Determine the [X, Y] coordinate at the center of the cell enclosing the given text.  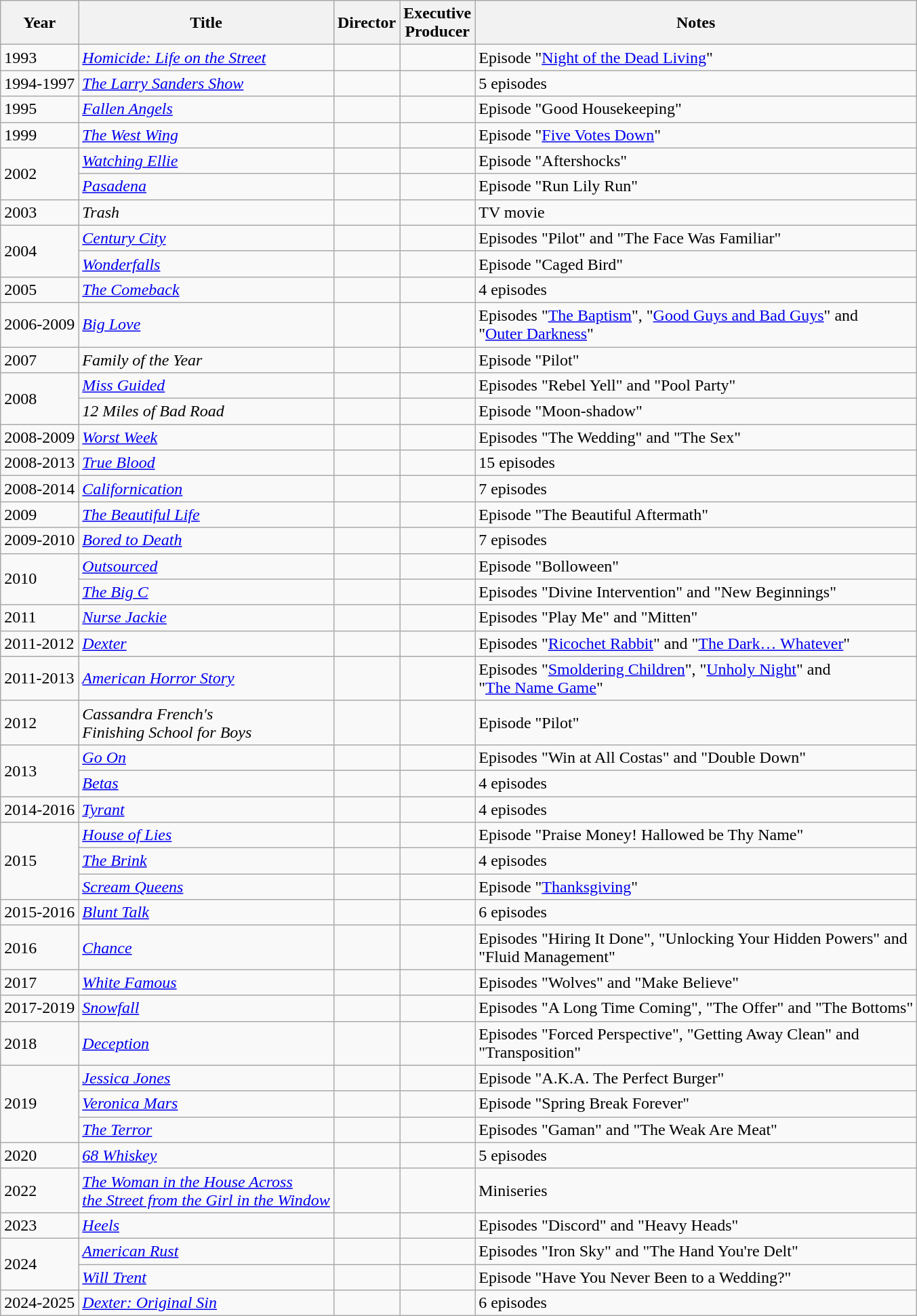
Wonderfalls [206, 264]
Episodes "Win at All Costas" and "Double Down" [696, 757]
Episodes "The Wedding" and "The Sex" [696, 437]
Episodes "Pilot" and "The Face Was Familiar" [696, 238]
White Famous [206, 982]
2017 [39, 982]
Heels [206, 1225]
The West Wing [206, 135]
American Rust [206, 1251]
Episode "Bolloween" [696, 566]
1999 [39, 135]
Tyrant [206, 809]
2004 [39, 251]
2010 [39, 579]
Cassandra French'sFinishing School for Boys [206, 723]
2009 [39, 515]
Episode "Aftershocks" [696, 161]
Episodes "A Long Time Coming", "The Offer" and "The Bottoms" [696, 1008]
12 Miles of Bad Road [206, 412]
2003 [39, 212]
The Comeback [206, 290]
Jessica Jones [206, 1078]
American Horror Story [206, 678]
Outsourced [206, 566]
2007 [39, 360]
Dexter [206, 643]
2023 [39, 1225]
2015-2016 [39, 913]
1995 [39, 109]
The Beautiful Life [206, 515]
Miniseries [696, 1191]
Episodes "The Baptism", "Good Guys and Bad Guys" and "Outer Darkness" [696, 324]
Episodes "Gaman" and "The Weak Are Meat" [696, 1130]
Episodes "Play Me" and "Mitten" [696, 618]
2024-2025 [39, 1303]
2011-2012 [39, 643]
Homicide: Life on the Street [206, 58]
Betas [206, 783]
2015 [39, 861]
2014-2016 [39, 809]
Episode "Have You Never Been to a Wedding?" [696, 1277]
Episode "The Beautiful Aftermath" [696, 515]
Year [39, 23]
Go On [206, 757]
Episode "Night of the Dead Living" [696, 58]
The Big C [206, 592]
Episodes "Rebel Yell" and "Pool Party" [696, 386]
Veronica Mars [206, 1104]
True Blood [206, 463]
Pasadena [206, 186]
2011 [39, 618]
Title [206, 23]
TV movie [696, 212]
2017-2019 [39, 1008]
Chance [206, 948]
Blunt Talk [206, 913]
2008-2013 [39, 463]
Scream Queens [206, 887]
Episode "Thanksgiving" [696, 887]
Big Love [206, 324]
2013 [39, 770]
2012 [39, 723]
Episode "Spring Break Forever" [696, 1104]
Deception [206, 1043]
Episodes "Smoldering Children", "Unholy Night" and"The Name Game" [696, 678]
2005 [39, 290]
The Larry Sanders Show [206, 83]
Dexter: Original Sin [206, 1303]
Californication [206, 489]
Episode "Moon-shadow" [696, 412]
Episodes "Divine Intervention" and "New Beginnings" [696, 592]
1993 [39, 58]
The Brink [206, 861]
Miss Guided [206, 386]
2011-2013 [39, 678]
2019 [39, 1104]
Nurse Jackie [206, 618]
Episode "A.K.A. The Perfect Burger" [696, 1078]
2020 [39, 1155]
2008 [39, 399]
Trash [206, 212]
Will Trent [206, 1277]
Family of the Year [206, 360]
2002 [39, 174]
2009-2010 [39, 540]
2016 [39, 948]
Episodes "Ricochet Rabbit" and "The Dark… Whatever" [696, 643]
Century City [206, 238]
The Woman in the House Acrossthe Street from the Girl in the Window [206, 1191]
The Terror [206, 1130]
Episode "Praise Money! Hallowed be Thy Name" [696, 835]
Snowfall [206, 1008]
Episode "Good Housekeeping" [696, 109]
ExecutiveProducer [438, 23]
Episodes "Iron Sky" and "The Hand You're Delt" [696, 1251]
15 episodes [696, 463]
2018 [39, 1043]
Bored to Death [206, 540]
Episodes "Wolves" and "Make Believe" [696, 982]
2008-2009 [39, 437]
Director [366, 23]
68 Whiskey [206, 1155]
Episode "Caged Bird" [696, 264]
Fallen Angels [206, 109]
Watching Ellie [206, 161]
Worst Week [206, 437]
Notes [696, 23]
2022 [39, 1191]
Episodes "Discord" and "Heavy Heads" [696, 1225]
2024 [39, 1264]
1994-1997 [39, 83]
Episodes "Hiring It Done", "Unlocking Your Hidden Powers" and"Fluid Management" [696, 948]
Episodes "Forced Perspective", "Getting Away Clean" and"Transposition" [696, 1043]
House of Lies [206, 835]
2008-2014 [39, 489]
2006-2009 [39, 324]
Episode "Five Votes Down" [696, 135]
Episode "Run Lily Run" [696, 186]
